For the text-containing cell, return its midpoint in (X, Y) coordinate format. 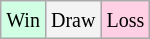
Draw (72, 20)
Loss (126, 20)
Win (24, 20)
